Determine the (x, y) coordinate at the center of the cell enclosing the given text.  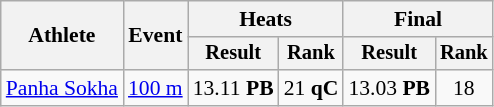
100 m (156, 88)
13.11 PB (234, 88)
18 (464, 88)
21 qC (312, 88)
Heats (266, 19)
Panha Sokha (62, 88)
Athlete (62, 36)
13.03 PB (389, 88)
Event (156, 36)
Final (418, 19)
